Pinpoint the cell where the given text exists, returning its [X, Y] midpoint coordinate. 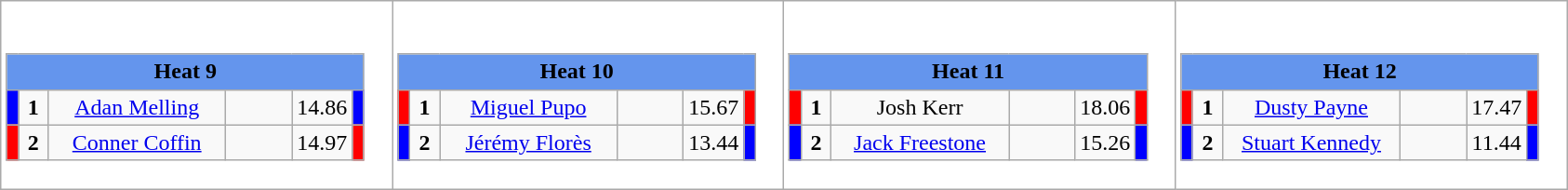
13.44 [714, 142]
Heat 9 1 Adan Melling 14.86 2 Conner Coffin 14.97 [197, 95]
Conner Coffin [138, 142]
11.44 [1497, 142]
15.67 [714, 107]
Stuart Kennedy [1311, 142]
Heat 12 1 Dusty Payne 17.47 2 Stuart Kennedy 11.44 [1371, 95]
15.26 [1105, 142]
Heat 12 [1360, 72]
Heat 10 1 Miguel Pupo 15.67 2 Jérémy Florès 13.44 [588, 95]
Heat 9 [185, 72]
Miguel Pupo [528, 107]
14.97 [322, 142]
Jérémy Florès [528, 142]
Heat 10 [577, 72]
Heat 11 [968, 72]
18.06 [1105, 107]
Jack Freestone [921, 142]
14.86 [322, 107]
17.47 [1497, 107]
Josh Kerr [921, 107]
Heat 11 1 Josh Kerr 18.06 2 Jack Freestone 15.26 [980, 95]
Adan Melling [138, 107]
Dusty Payne [1311, 107]
